Provide the [X, Y] coordinate of the cell's center where the given text is located.  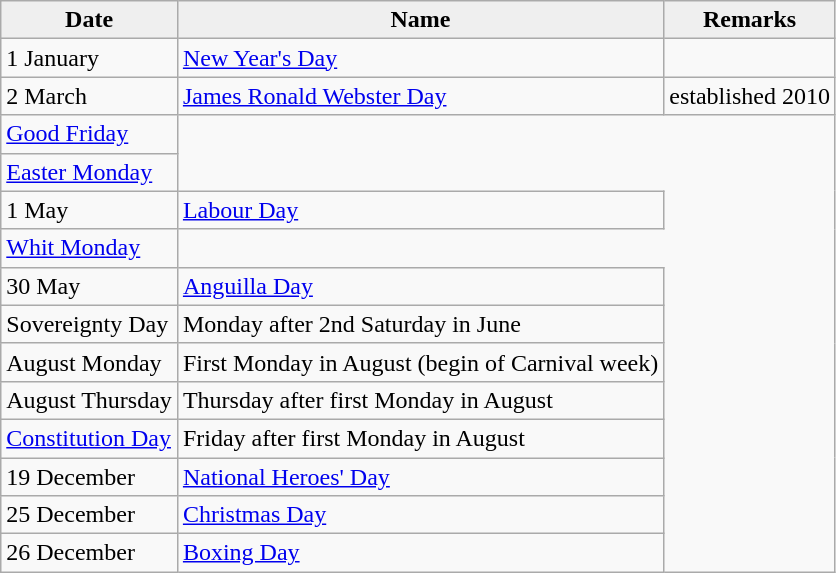
Date [90, 20]
established 2010 [750, 96]
Thursday after first Monday in August [420, 400]
30 May [90, 286]
25 December [90, 515]
Monday after 2nd Saturday in June [420, 324]
New Year's Day [420, 58]
Sovereignty Day [90, 324]
Remarks [750, 20]
Good Friday [90, 134]
1 May [90, 210]
Anguilla Day [420, 286]
1 January [90, 58]
Easter Monday [90, 172]
August Monday [90, 362]
Constitution Day [90, 438]
19 December [90, 477]
First Monday in August (begin of Carnival week) [420, 362]
James Ronald Webster Day [420, 96]
Whit Monday [90, 248]
National Heroes' Day [420, 477]
Boxing Day [420, 553]
Labour Day [420, 210]
Christmas Day [420, 515]
Friday after first Monday in August [420, 438]
2 March [90, 96]
26 December [90, 553]
August Thursday [90, 400]
Name [420, 20]
